Locate the cell with the specified text and output its (X, Y) center coordinate. 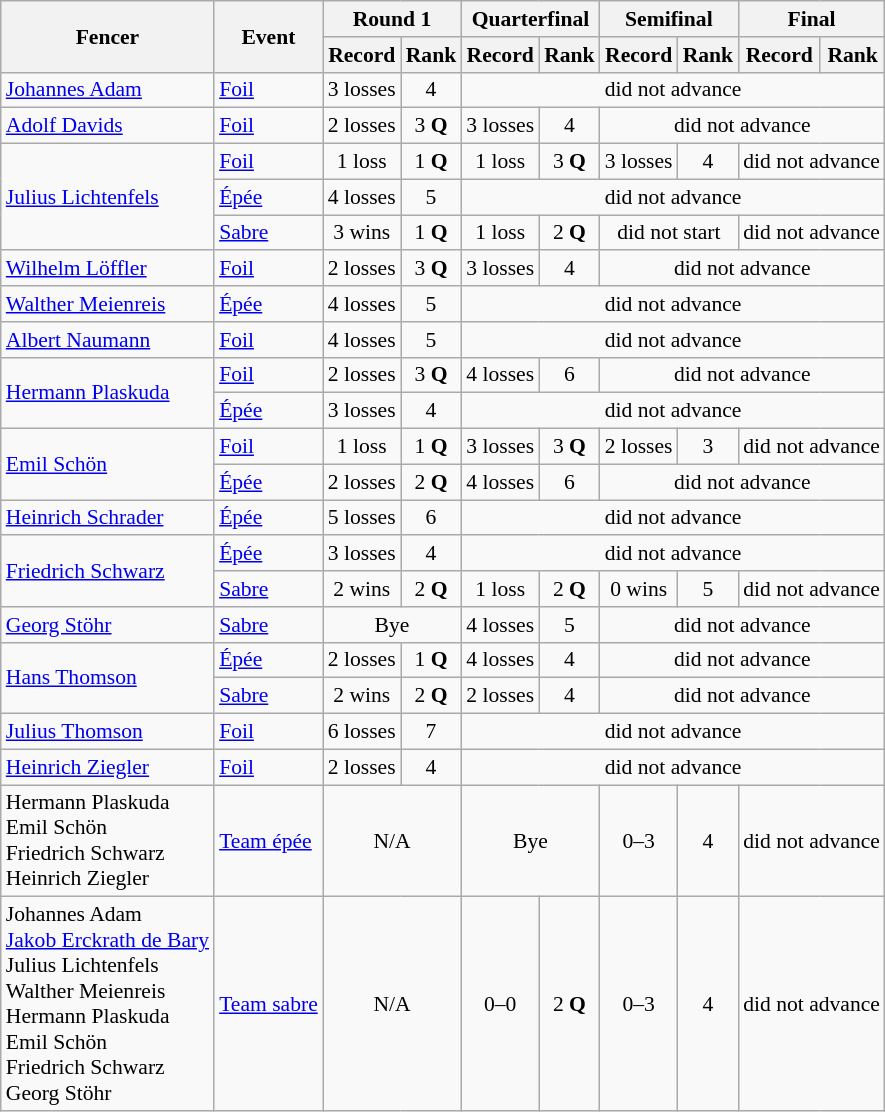
Heinrich Ziegler (108, 767)
Johannes Adam (108, 90)
Team sabre (268, 1004)
Hans Thomson (108, 678)
Heinrich Schrader (108, 518)
Walther Meienreis (108, 304)
Round 1 (392, 19)
Adolf Davids (108, 126)
5 losses (362, 518)
Quarterfinal (530, 19)
0–0 (500, 1004)
Albert Naumann (108, 340)
Final (812, 19)
Friedrich Schwarz (108, 572)
Georg Stöhr (108, 625)
did not start (669, 233)
3 wins (362, 233)
Team épée (268, 841)
3 (708, 447)
0 wins (639, 589)
Hermann Plaskuda (108, 392)
Julius Lichtenfels (108, 198)
Hermann Plaskuda Emil Schön Friedrich Schwarz Heinrich Ziegler (108, 841)
7 (432, 732)
Johannes Adam Jakob Erckrath de Bary Julius Lichtenfels Walther Meienreis Hermann Plaskuda Emil Schön Friedrich Schwarz Georg Stöhr (108, 1004)
Event (268, 36)
Emil Schön (108, 464)
Fencer (108, 36)
Wilhelm Löffler (108, 269)
6 losses (362, 732)
Julius Thomson (108, 732)
Semifinal (669, 19)
